Detect which cell encompasses the target text, then output its (x, y) center coordinate. 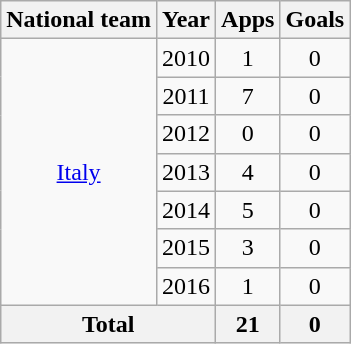
Italy (79, 172)
5 (248, 210)
Goals (315, 20)
National team (79, 20)
7 (248, 96)
Apps (248, 20)
4 (248, 172)
2013 (186, 172)
2012 (186, 134)
21 (248, 324)
Total (108, 324)
Year (186, 20)
2010 (186, 58)
3 (248, 248)
2016 (186, 286)
2014 (186, 210)
2015 (186, 248)
2011 (186, 96)
